Detect which cell encompasses the target text, then output its (X, Y) center coordinate. 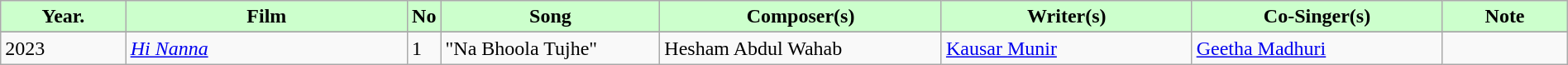
Note (1505, 17)
Writer(s) (1067, 17)
Year. (63, 17)
Composer(s) (801, 17)
1 (424, 48)
No (424, 17)
2023 (63, 48)
Kausar Munir (1067, 48)
Hesham Abdul Wahab (801, 48)
Co-Singer(s) (1317, 17)
Hi Nanna (266, 48)
Film (266, 17)
"Na Bhoola Tujhe" (551, 48)
Song (551, 17)
Geetha Madhuri (1317, 48)
